Provide the (X, Y) coordinate of the cell's center where the given text is located.  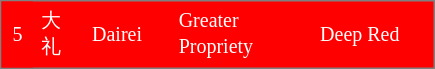
Greater Propriety (242, 35)
Dairei (128, 35)
Deep Red (372, 35)
大礼 (58, 35)
5 (18, 35)
